Output the (X, Y) coordinate of the center of the cell containing the given text.  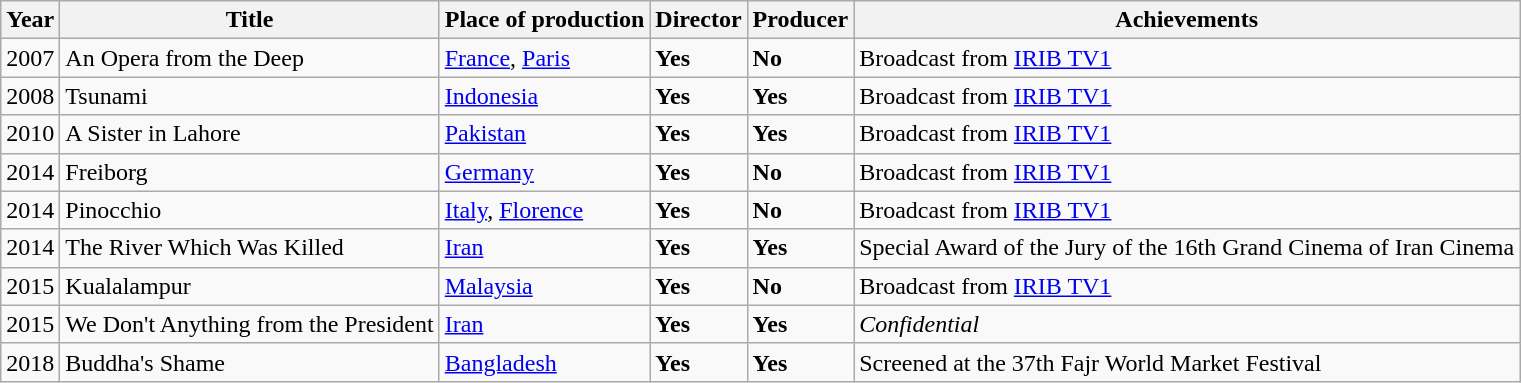
Indonesia (544, 96)
2018 (30, 362)
Italy, Florence (544, 210)
Confidential (1187, 324)
Kualalampur (250, 286)
2007 (30, 58)
Freiborg (250, 172)
Buddha's Shame (250, 362)
Producer (800, 20)
An Opera from the Deep (250, 58)
Pakistan (544, 134)
Bangladesh (544, 362)
We Don't Anything from the President (250, 324)
Pinocchio (250, 210)
Germany (544, 172)
Place of production (544, 20)
Tsunami (250, 96)
France, Paris (544, 58)
2008 (30, 96)
The River Which Was Killed (250, 248)
Special Award of the Jury of the 16th Grand Cinema of Iran Cinema (1187, 248)
Year (30, 20)
A Sister in Lahore (250, 134)
Achievements (1187, 20)
Title (250, 20)
Director (698, 20)
Screened at the 37th Fajr World Market Festival (1187, 362)
2010 (30, 134)
Malaysia (544, 286)
